Output the [x, y] coordinate of the center of the cell containing the given text.  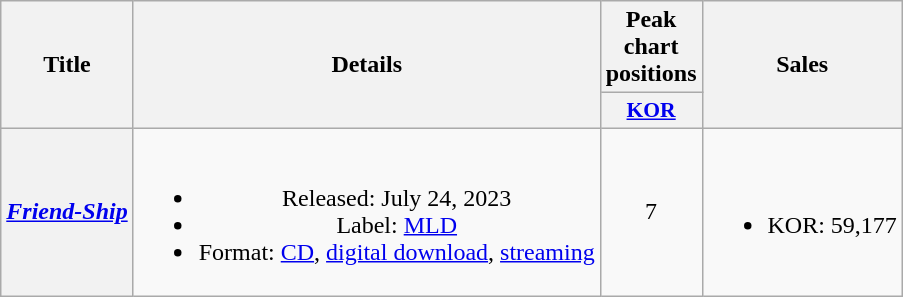
Friend-Ship [67, 212]
KOR: 59,177 [802, 212]
7 [651, 212]
KOR [651, 111]
Details [366, 65]
Sales [802, 65]
Released: July 24, 2023Label: MLDFormat: CD, digital download, streaming [366, 212]
Peak chart positions [651, 47]
Title [67, 65]
